Find where the given text appears and provide that cell's center as [X, Y] coordinate. 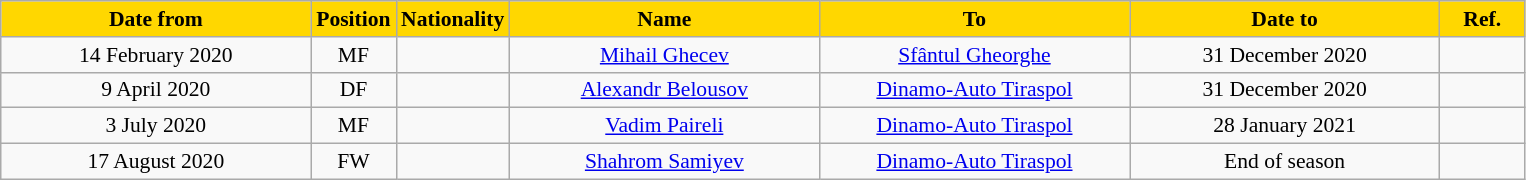
Sfântul Gheorghe [974, 55]
To [974, 19]
9 April 2020 [156, 90]
14 February 2020 [156, 55]
28 January 2021 [1285, 126]
End of season [1285, 162]
Alexandr Belousov [664, 90]
3 July 2020 [156, 126]
Nationality [452, 19]
Date from [156, 19]
DF [354, 90]
Ref. [1482, 19]
17 August 2020 [156, 162]
Date to [1285, 19]
Name [664, 19]
Shahrom Samiyev [664, 162]
Position [354, 19]
Mihail Ghecev [664, 55]
FW [354, 162]
Vadim Paireli [664, 126]
